Determine the (X, Y) coordinate at the center of the cell enclosing the given text.  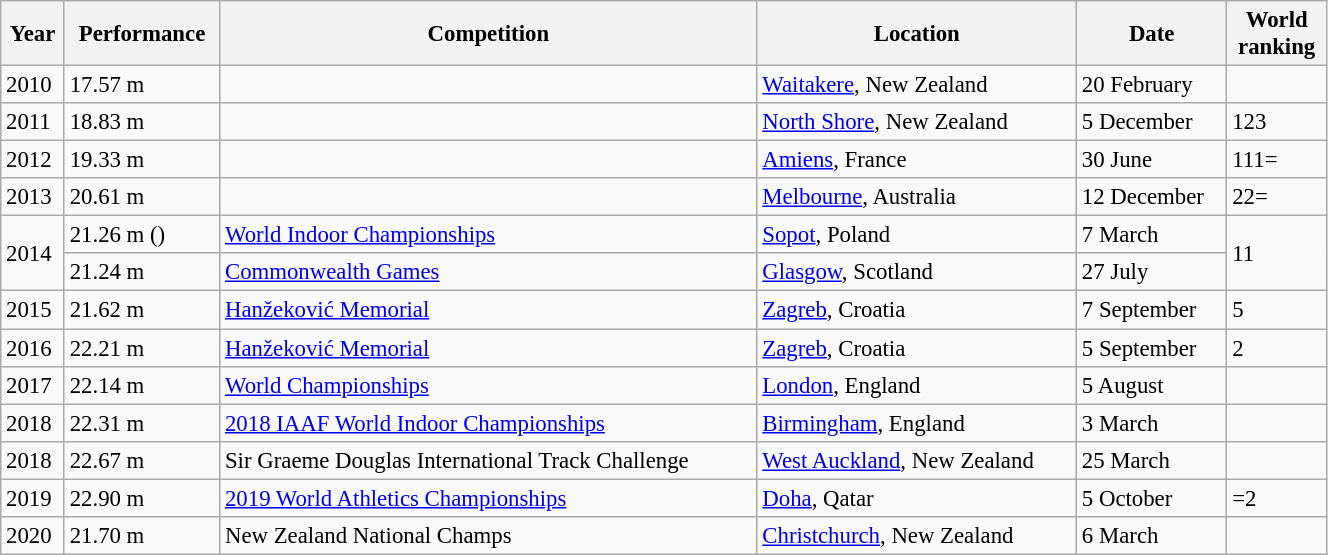
2020 (33, 536)
North Shore, New Zealand (917, 122)
6 March (1152, 536)
Amiens, France (917, 160)
2 (1277, 348)
Worldranking (1277, 34)
12 December (1152, 197)
Competition (488, 34)
2019 World Athletics Championships (488, 498)
18.83 m (142, 122)
Melbourne, Australia (917, 197)
22.90 m (142, 498)
Glasgow, Scotland (917, 273)
111= (1277, 160)
New Zealand National Champs (488, 536)
2019 (33, 498)
2010 (33, 85)
World Championships (488, 385)
22.21 m (142, 348)
World Indoor Championships (488, 235)
2013 (33, 197)
5 September (1152, 348)
2016 (33, 348)
5 August (1152, 385)
22.31 m (142, 423)
27 July (1152, 273)
Sir Graeme Douglas International Track Challenge (488, 460)
2014 (33, 254)
123 (1277, 122)
West Auckland, New Zealand (917, 460)
22.14 m (142, 385)
2012 (33, 160)
7 March (1152, 235)
17.57 m (142, 85)
21.26 m () (142, 235)
11 (1277, 254)
30 June (1152, 160)
19.33 m (142, 160)
Performance (142, 34)
22.67 m (142, 460)
2011 (33, 122)
=2 (1277, 498)
Date (1152, 34)
20.61 m (142, 197)
Birmingham, England (917, 423)
21.70 m (142, 536)
Location (917, 34)
21.62 m (142, 310)
22= (1277, 197)
Christchurch, New Zealand (917, 536)
Doha, Qatar (917, 498)
London, England (917, 385)
25 March (1152, 460)
7 September (1152, 310)
2018 IAAF World Indoor Championships (488, 423)
2015 (33, 310)
Waitakere, New Zealand (917, 85)
5 October (1152, 498)
21.24 m (142, 273)
Year (33, 34)
5 December (1152, 122)
Sopot, Poland (917, 235)
3 March (1152, 423)
20 February (1152, 85)
5 (1277, 310)
Commonwealth Games (488, 273)
2017 (33, 385)
